Find where the given text appears and provide that cell's center as (x, y) coordinate. 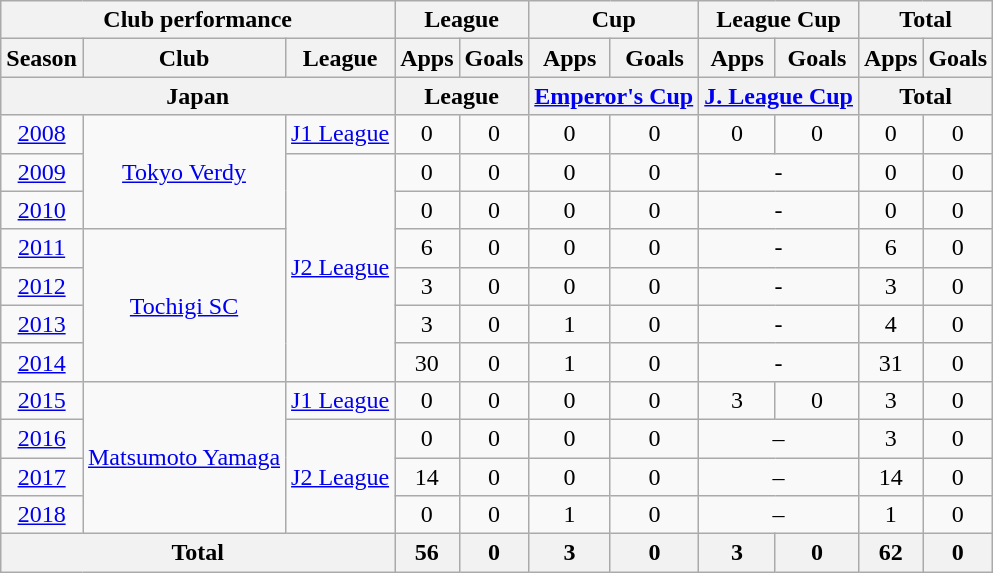
2014 (42, 362)
Japan (198, 96)
Club (184, 58)
J. League Cup (779, 96)
2017 (42, 477)
2015 (42, 400)
30 (427, 362)
2011 (42, 248)
Club performance (198, 20)
Cup (614, 20)
2008 (42, 134)
Season (42, 58)
2013 (42, 324)
League Cup (779, 20)
2012 (42, 286)
2018 (42, 515)
2016 (42, 438)
56 (427, 553)
62 (890, 553)
4 (890, 324)
Matsumoto Yamaga (184, 457)
31 (890, 362)
2009 (42, 172)
2010 (42, 210)
Tokyo Verdy (184, 172)
Emperor's Cup (614, 96)
Tochigi SC (184, 305)
